Scan for the cell matching the given text and deliver its [X, Y] coordinate at center. 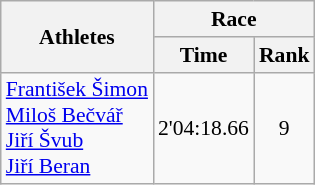
Race [234, 19]
Time [204, 55]
Rank [284, 55]
František ŠimonMiloš BečvářJiří ŠvubJiří Beran [77, 128]
9 [284, 128]
2'04:18.66 [204, 128]
Athletes [77, 36]
